Provide the (x, y) coordinate of the cell's center where the given text is located.  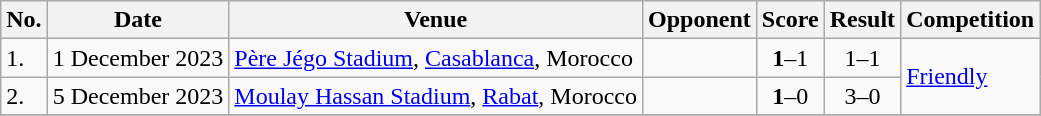
Père Jégo Stadium, Casablanca, Morocco (436, 58)
Opponent (700, 20)
2. (24, 96)
1–0 (790, 96)
Result (862, 20)
Moulay Hassan Stadium, Rabat, Morocco (436, 96)
Friendly (970, 77)
No. (24, 20)
3–0 (862, 96)
1. (24, 58)
Competition (970, 20)
5 December 2023 (138, 96)
Date (138, 20)
1 December 2023 (138, 58)
Score (790, 20)
Venue (436, 20)
